Detect which cell encompasses the target text, then output its (x, y) center coordinate. 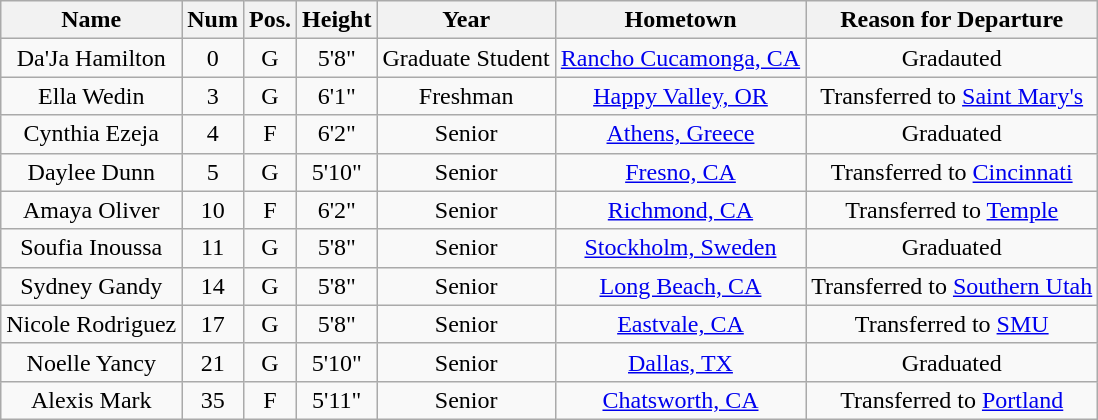
Num (213, 20)
Fresno, CA (680, 172)
14 (213, 286)
Name (92, 20)
11 (213, 248)
Transferred to Portland (952, 400)
21 (213, 362)
Height (337, 20)
Happy Valley, OR (680, 96)
Sydney Gandy (92, 286)
Long Beach, CA (680, 286)
4 (213, 134)
Soufia Inoussa (92, 248)
Transferred to Saint Mary's (952, 96)
3 (213, 96)
Transferred to Southern Utah (952, 286)
Transferred to Temple (952, 210)
6'1" (337, 96)
Nicole Rodriguez (92, 324)
5 (213, 172)
Freshman (466, 96)
Reason for Departure (952, 20)
0 (213, 58)
Noelle Yancy (92, 362)
Da'Ja Hamilton (92, 58)
Athens, Greece (680, 134)
Amaya Oliver (92, 210)
Eastvale, CA (680, 324)
10 (213, 210)
Cynthia Ezeja (92, 134)
Transferred to SMU (952, 324)
Daylee Dunn (92, 172)
Graduate Student (466, 58)
Richmond, CA (680, 210)
Hometown (680, 20)
Gradauted (952, 58)
Rancho Cucamonga, CA (680, 58)
Dallas, TX (680, 362)
5'11" (337, 400)
Ella Wedin (92, 96)
Stockholm, Sweden (680, 248)
Transferred to Cincinnati (952, 172)
Alexis Mark (92, 400)
35 (213, 400)
Chatsworth, CA (680, 400)
Year (466, 20)
Pos. (270, 20)
17 (213, 324)
